Identify which cell holds the provided text, then report its (x, y) central coordinate. 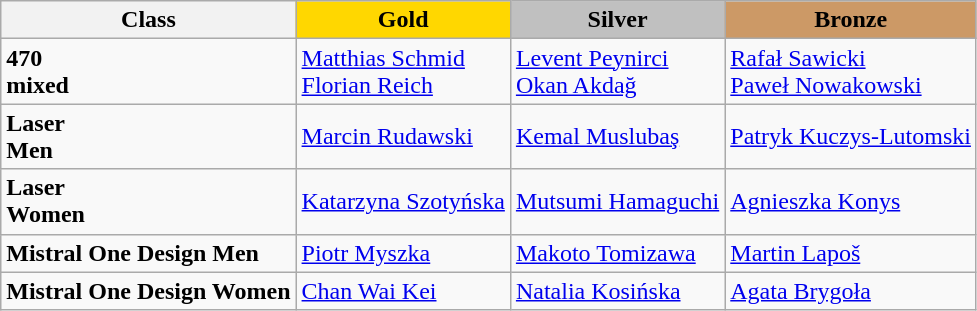
Natalia Kosińska (617, 291)
Gold (403, 20)
Agnieszka Konys (851, 202)
Laser Women (148, 202)
Katarzyna Szotyńska (403, 202)
Matthias Schmid Florian Reich (403, 72)
Rafał Sawicki Paweł Nowakowski (851, 72)
Class (148, 20)
Bronze (851, 20)
Makoto Tomizawa (617, 253)
Kemal Muslubaş (617, 136)
Martin Lapoš (851, 253)
Mistral One Design Women (148, 291)
Agata Brygoła (851, 291)
Piotr Myszka (403, 253)
Mutsumi Hamaguchi (617, 202)
Laser Men (148, 136)
Marcin Rudawski (403, 136)
Levent Peynirci Okan Akdağ (617, 72)
Silver (617, 20)
Mistral One Design Men (148, 253)
Patryk Kuczys-Lutomski (851, 136)
470 mixed (148, 72)
Chan Wai Kei (403, 291)
